Pinpoint the cell where the given text exists, returning its [X, Y] midpoint coordinate. 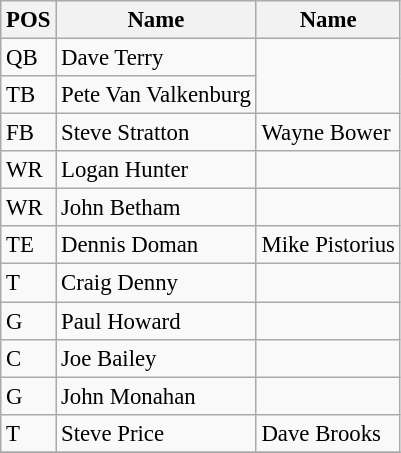
Craig Denny [156, 283]
Joe Bailey [156, 358]
Dennis Doman [156, 245]
Pete Van Valkenburg [156, 95]
FB [28, 133]
Steve Price [156, 433]
TE [28, 245]
POS [28, 20]
Logan Hunter [156, 170]
Paul Howard [156, 321]
John Betham [156, 208]
Dave Terry [156, 58]
John Monahan [156, 396]
Steve Stratton [156, 133]
Wayne Bower [328, 133]
QB [28, 58]
TB [28, 95]
C [28, 358]
Mike Pistorius [328, 245]
Dave Brooks [328, 433]
